Pinpoint the cell where the given text exists, returning its (X, Y) midpoint coordinate. 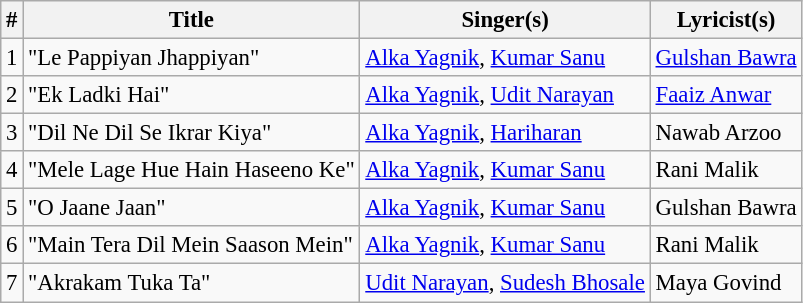
7 (12, 283)
5 (12, 208)
"Ek Ladki Hai" (192, 95)
6 (12, 245)
4 (12, 170)
Maya Govind (726, 283)
"Dil Ne Dil Se Ikrar Kiya" (192, 133)
# (12, 20)
3 (12, 133)
Nawab Arzoo (726, 133)
"Main Tera Dil Mein Saason Mein" (192, 245)
2 (12, 95)
Title (192, 20)
"Mele Lage Hue Hain Haseeno Ke" (192, 170)
"O Jaane Jaan" (192, 208)
"Akrakam Tuka Ta" (192, 283)
Alka Yagnik, Udit Narayan (505, 95)
Singer(s) (505, 20)
Faaiz Anwar (726, 95)
1 (12, 58)
Lyricist(s) (726, 20)
Udit Narayan, Sudesh Bhosale (505, 283)
Alka Yagnik, Hariharan (505, 133)
"Le Pappiyan Jhappiyan" (192, 58)
